Find where the given text appears and provide that cell's center as (x, y) coordinate. 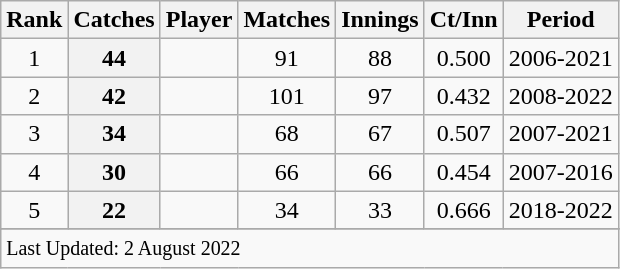
97 (380, 96)
0.432 (464, 96)
68 (287, 134)
101 (287, 96)
67 (380, 134)
0.507 (464, 134)
4 (34, 172)
2006-2021 (560, 58)
30 (114, 172)
3 (34, 134)
44 (114, 58)
Period (560, 20)
2007-2016 (560, 172)
2007-2021 (560, 134)
5 (34, 210)
88 (380, 58)
42 (114, 96)
0.454 (464, 172)
Player (199, 20)
2018-2022 (560, 210)
0.500 (464, 58)
91 (287, 58)
Innings (380, 20)
2 (34, 96)
1 (34, 58)
33 (380, 210)
0.666 (464, 210)
Catches (114, 20)
Last Updated: 2 August 2022 (310, 248)
Rank (34, 20)
Ct/Inn (464, 20)
22 (114, 210)
2008-2022 (560, 96)
Matches (287, 20)
